Search for the cell housing the specified text and yield its [x, y] center coordinate. 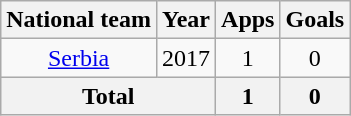
Apps [248, 20]
Year [186, 20]
Goals [315, 20]
Total [108, 96]
Serbia [79, 58]
National team [79, 20]
2017 [186, 58]
